Find where the given text appears and provide that cell's center as (x, y) coordinate. 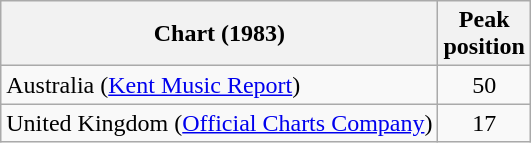
Australia (Kent Music Report) (220, 85)
50 (484, 85)
17 (484, 123)
United Kingdom (Official Charts Company) (220, 123)
Chart (1983) (220, 34)
Peak position (484, 34)
